Return [X, Y] of the center of cell containing provided text 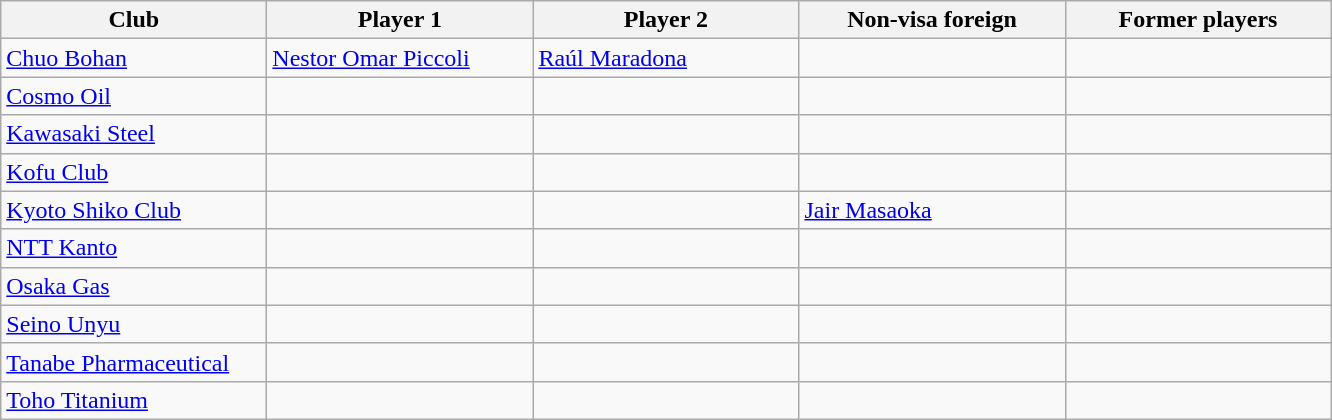
Club [134, 20]
NTT Kanto [134, 248]
Cosmo Oil [134, 96]
Kawasaki Steel [134, 134]
Tanabe Pharmaceutical [134, 362]
Raúl Maradona [666, 58]
Former players [1198, 20]
Kofu Club [134, 172]
Chuo Bohan [134, 58]
Osaka Gas [134, 286]
Jair Masaoka [932, 210]
Player 2 [666, 20]
Nestor Omar Piccoli [400, 58]
Non-visa foreign [932, 20]
Player 1 [400, 20]
Seino Unyu [134, 324]
Toho Titanium [134, 400]
Kyoto Shiko Club [134, 210]
